Pinpoint the cell where the given text exists, returning its [X, Y] midpoint coordinate. 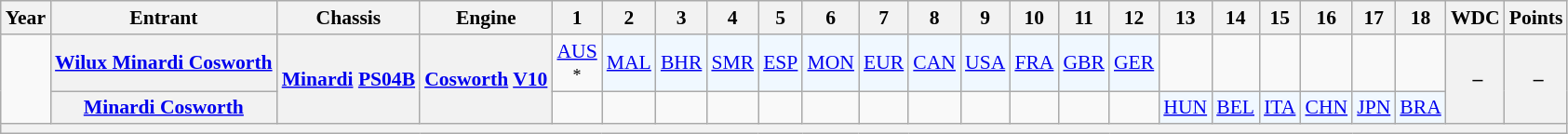
BHR [681, 63]
Minardi PS04B [348, 80]
Entrant [164, 18]
Engine [486, 18]
9 [985, 18]
2 [629, 18]
USA [985, 63]
13 [1186, 18]
10 [1034, 18]
GBR [1083, 63]
11 [1083, 18]
Wilux Minardi Cosworth [164, 63]
Minardi Cosworth [164, 108]
7 [884, 18]
16 [1326, 18]
AUS* [577, 63]
14 [1236, 18]
3 [681, 18]
BRA [1420, 108]
6 [830, 18]
BEL [1236, 108]
Cosworth V10 [486, 80]
FRA [1034, 63]
HUN [1186, 108]
4 [732, 18]
MAL [629, 63]
ITA [1280, 108]
WDC [1476, 18]
SMR [732, 63]
CAN [934, 63]
15 [1280, 18]
8 [934, 18]
Year [26, 18]
Points [1536, 18]
12 [1133, 18]
5 [780, 18]
GER [1133, 63]
ESP [780, 63]
18 [1420, 18]
EUR [884, 63]
JPN [1374, 108]
1 [577, 18]
MON [830, 63]
Chassis [348, 18]
CHN [1326, 108]
17 [1374, 18]
